Determine the (X, Y) coordinate at the center of the cell enclosing the given text.  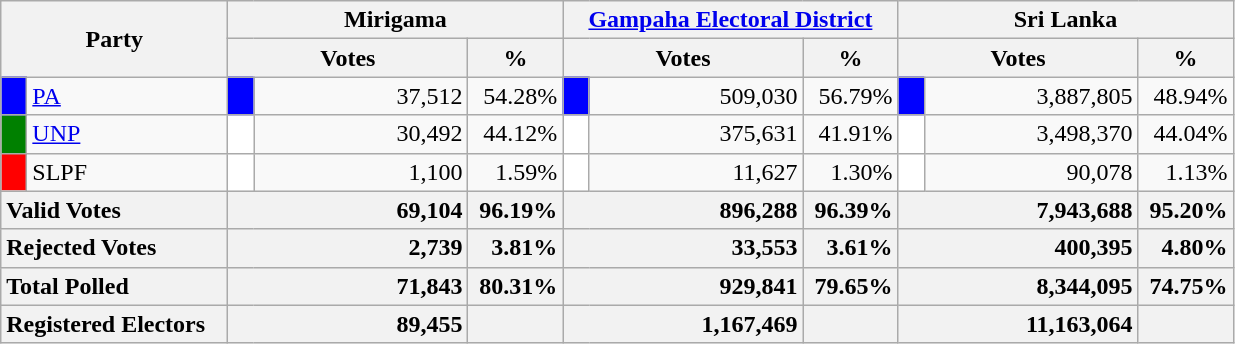
2,739 (348, 248)
41.91% (850, 134)
Gampaha Electoral District (730, 20)
Sri Lanka (1066, 20)
80.31% (516, 286)
Party (114, 39)
4.80% (1186, 248)
3,887,805 (1031, 96)
7,943,688 (1018, 210)
1,100 (361, 172)
11,627 (696, 172)
Mirigama (396, 20)
Total Polled (114, 286)
74.75% (1186, 286)
69,104 (348, 210)
SLPF (128, 172)
3.81% (516, 248)
44.12% (516, 134)
8,344,095 (1018, 286)
1.30% (850, 172)
375,631 (696, 134)
896,288 (683, 210)
54.28% (516, 96)
929,841 (683, 286)
3.61% (850, 248)
UNP (128, 134)
Valid Votes (114, 210)
79.65% (850, 286)
95.20% (1186, 210)
Rejected Votes (114, 248)
1,167,469 (683, 324)
509,030 (696, 96)
89,455 (348, 324)
71,843 (348, 286)
PA (128, 96)
37,512 (361, 96)
400,395 (1018, 248)
11,163,064 (1018, 324)
Registered Electors (114, 324)
48.94% (1186, 96)
1.13% (1186, 172)
3,498,370 (1031, 134)
30,492 (361, 134)
90,078 (1031, 172)
56.79% (850, 96)
1.59% (516, 172)
96.39% (850, 210)
44.04% (1186, 134)
33,553 (683, 248)
96.19% (516, 210)
